Capture the cell that displays the provided text and extract its [X, Y] central coordinate. 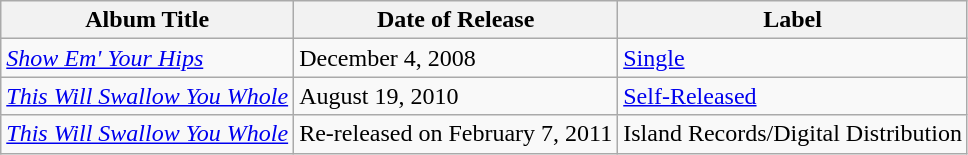
Re-released on February 7, 2011 [456, 134]
December 4, 2008 [456, 58]
Single [793, 58]
Album Title [148, 20]
August 19, 2010 [456, 96]
Island Records/Digital Distribution [793, 134]
Date of Release [456, 20]
Self-Released [793, 96]
Show Em' Your Hips [148, 58]
Label [793, 20]
